Return (x, y) of the center of cell containing provided text 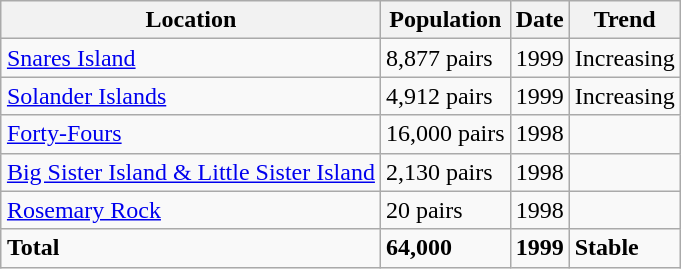
Trend (624, 20)
2,130 pairs (445, 172)
Rosemary Rock (190, 210)
Snares Island (190, 58)
Date (540, 20)
Big Sister Island & Little Sister Island (190, 172)
Population (445, 20)
Solander Islands (190, 96)
20 pairs (445, 210)
8,877 pairs (445, 58)
Location (190, 20)
4,912 pairs (445, 96)
64,000 (445, 248)
Total (190, 248)
Forty-Fours (190, 134)
Stable (624, 248)
16,000 pairs (445, 134)
